Return (x, y) of the center of cell containing provided text 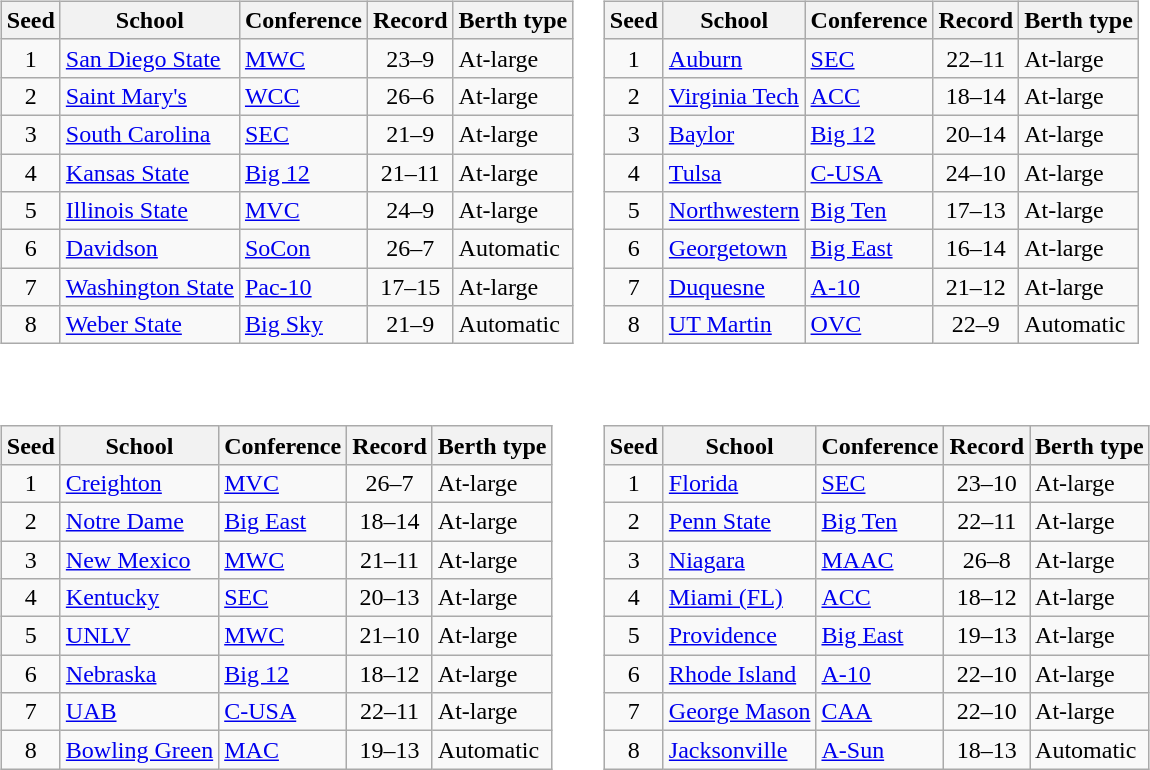
Niagara (740, 559)
San Diego State (150, 58)
Baylor (734, 134)
UNLV (139, 636)
CAA (880, 712)
Illinois State (150, 211)
23–9 (410, 58)
Pac-10 (303, 287)
OVC (869, 325)
23–10 (987, 483)
Miami (FL) (740, 598)
16–14 (976, 249)
Tulsa (734, 173)
Notre Dame (139, 521)
21–12 (976, 287)
20–13 (390, 598)
Big Sky (303, 325)
18–13 (987, 750)
UT Martin (734, 325)
Creighton (139, 483)
Duquesne (734, 287)
SoCon (303, 249)
New Mexico (139, 559)
Washington State (150, 287)
26–8 (987, 559)
Bowling Green (139, 750)
Florida (740, 483)
South Carolina (150, 134)
Davidson (150, 249)
Saint Mary's (150, 96)
Kansas State (150, 173)
21–10 (390, 636)
24–10 (976, 173)
Penn State (740, 521)
Auburn (734, 58)
Georgetown (734, 249)
24–9 (410, 211)
Providence (740, 636)
20–14 (976, 134)
Nebraska (139, 674)
Northwestern (734, 211)
George Mason (740, 712)
17–15 (410, 287)
Jacksonville (740, 750)
A-Sun (880, 750)
Rhode Island (740, 674)
Weber State (150, 325)
MAC (283, 750)
UAB (139, 712)
Kentucky (139, 598)
WCC (303, 96)
Virginia Tech (734, 96)
22–9 (976, 325)
26–6 (410, 96)
17–13 (976, 211)
MAAC (880, 559)
